Locate the cell with the specified text and output its [x, y] center coordinate. 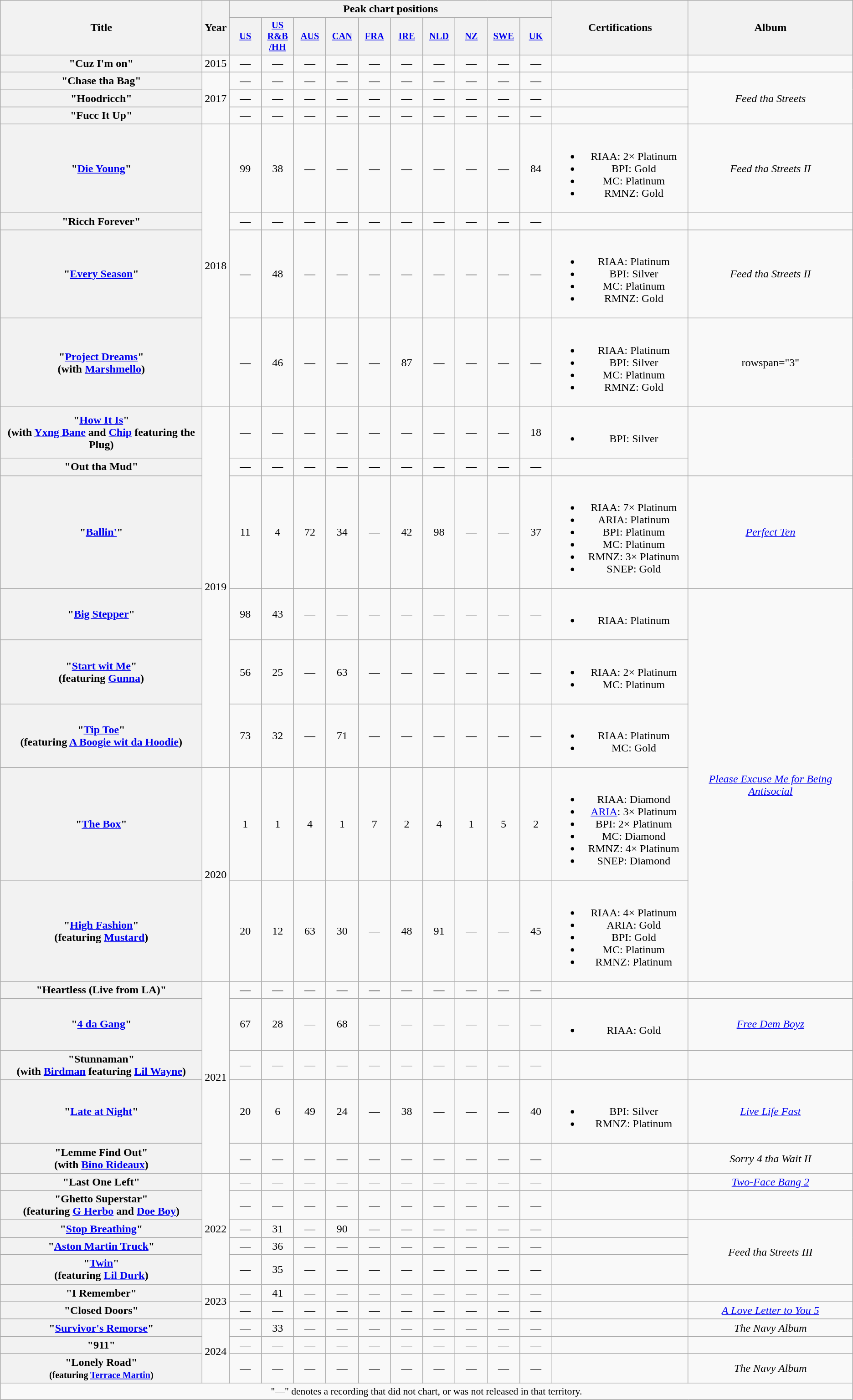
2022 [216, 1229]
RIAA: 7× PlatinumARIA: PlatinumBPI: PlatinumMC: PlatinumRMNZ: 3× PlatinumSNEP: Gold [620, 532]
Peak chart positions [391, 9]
90 [342, 1229]
Two-Face Bang 2 [770, 1182]
"Tip Toe"(featuring A Boogie wit da Hoodie) [101, 736]
RIAA: DiamondARIA: 3× PlatinumBPI: 2× PlatinumMC: DiamondRMNZ: 4× PlatinumSNEP: Diamond [620, 824]
"Ghetto Superstar"(featuring G Herbo and Doe Boy) [101, 1205]
45 [536, 931]
NZ [471, 36]
32 [278, 736]
"Heartless (Live from LA)" [101, 990]
43 [278, 614]
2024 [216, 1351]
2017 [216, 98]
"Hoodricch" [101, 98]
AUS [310, 36]
"High Fashion"(featuring Mustard) [101, 931]
33 [278, 1328]
36 [278, 1246]
6 [278, 1112]
RIAA: 2× PlatinumBPI: GoldMC: PlatinumRMNZ: Gold [620, 169]
"How It Is"(with Yxng Bane and Chip featuring the Plug) [101, 433]
Title [101, 28]
49 [310, 1112]
67 [245, 1025]
2015 [216, 63]
"Ricch Forever" [101, 221]
91 [439, 931]
35 [278, 1270]
2021 [216, 1077]
42 [406, 532]
41 [278, 1293]
FRA [375, 36]
5 [504, 824]
30 [342, 931]
2019 [216, 587]
Feed tha Streets [770, 98]
"Big Stepper" [101, 614]
24 [342, 1112]
Year [216, 28]
"Survivor's Remorse" [101, 1328]
12 [278, 931]
RIAA: 2× PlatinumMC: Platinum [620, 672]
RIAA: PlatinumMC: Gold [620, 736]
31 [278, 1229]
"Aston Martin Truck" [101, 1246]
Free Dem Boyz [770, 1025]
25 [278, 672]
"Start wit Me"(featuring Gunna) [101, 672]
2020 [216, 874]
2018 [216, 266]
"Ballin'" [101, 532]
RIAA: Gold [620, 1025]
US [245, 36]
84 [536, 169]
NLD [439, 36]
99 [245, 169]
Sorry 4 tha Wait II [770, 1159]
72 [310, 532]
"Chase tha Bag" [101, 81]
USR&B/HH [278, 36]
87 [406, 363]
73 [245, 736]
71 [342, 736]
A Love Letter to You 5 [770, 1310]
Feed tha Streets III [770, 1252]
Please Excuse Me for Being Antisocial [770, 785]
RIAA: 4× PlatinumARIA: GoldBPI: GoldMC: PlatinumRMNZ: Platinum [620, 931]
"Twin"(featuring Lil Durk) [101, 1270]
37 [536, 532]
40 [536, 1112]
"Stunnaman"(with Birdman featuring Lil Wayne) [101, 1065]
UK [536, 36]
CAN [342, 36]
"Stop Breathing" [101, 1229]
34 [342, 532]
"Out tha Mud" [101, 467]
Perfect Ten [770, 532]
"Late at Night" [101, 1112]
IRE [406, 36]
46 [278, 363]
"Lonely Road"(featuring Terrace Martin) [101, 1368]
RIAA: Platinum [620, 614]
BPI: Silver [620, 433]
"Lemme Find Out"(with Bino Rideaux) [101, 1159]
"Die Young" [101, 169]
"Fucc It Up" [101, 116]
28 [278, 1025]
"911" [101, 1345]
"Closed Doors" [101, 1310]
68 [342, 1025]
"—" denotes a recording that did not chart, or was not released in that territory. [426, 1391]
"4 da Gang" [101, 1025]
"Last One Left" [101, 1182]
Album [770, 28]
11 [245, 532]
"Project Dreams"(with Marshmello) [101, 363]
"Every Season" [101, 274]
SWE [504, 36]
2023 [216, 1302]
rowspan="3" [770, 363]
BPI: SilverRMNZ: Platinum [620, 1112]
18 [536, 433]
7 [375, 824]
Live Life Fast [770, 1112]
"The Box" [101, 824]
Certifications [620, 28]
"Cuz I'm on" [101, 63]
"I Remember" [101, 1293]
56 [245, 672]
